Capture the cell that displays the provided text and extract its [X, Y] central coordinate. 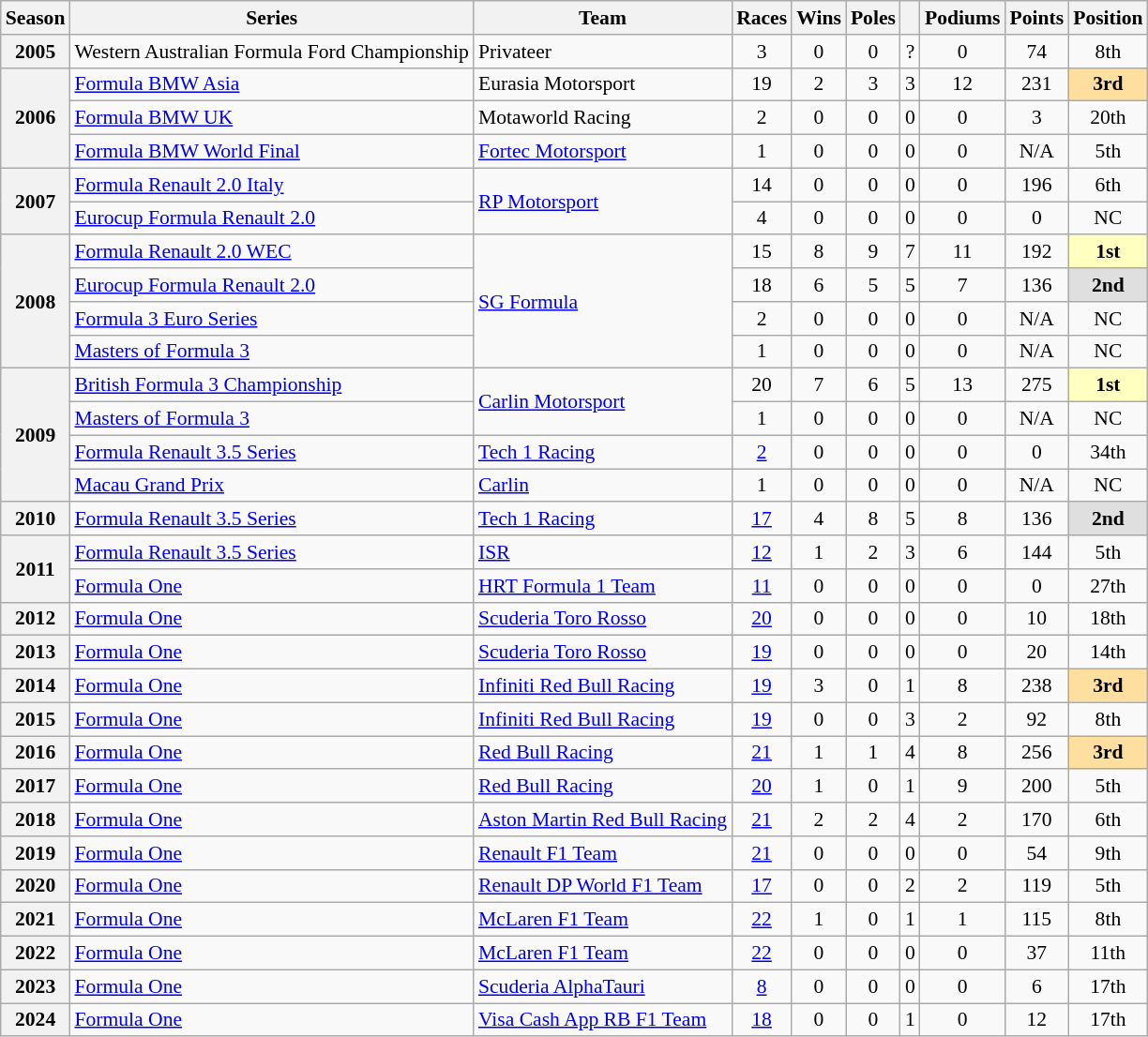
Western Australian Formula Ford Championship [271, 52]
2005 [36, 52]
170 [1036, 819]
Privateer [602, 52]
Macau Grand Prix [271, 486]
10 [1036, 619]
11th [1108, 954]
Scuderia AlphaTauri [602, 986]
92 [1036, 719]
238 [1036, 686]
Wins [819, 18]
HRT Formula 1 Team [602, 586]
2016 [36, 753]
Podiums [962, 18]
Aston Martin Red Bull Racing [602, 819]
Fortec Motorsport [602, 152]
2022 [36, 954]
Series [271, 18]
14 [762, 185]
Season [36, 18]
Visa Cash App RB F1 Team [602, 1020]
231 [1036, 84]
RP Motorsport [602, 201]
Renault F1 Team [602, 853]
SG Formula [602, 302]
Team [602, 18]
27th [1108, 586]
2007 [36, 201]
Formula BMW World Final [271, 152]
74 [1036, 52]
2010 [36, 519]
British Formula 3 Championship [271, 385]
2009 [36, 435]
Formula Renault 2.0 WEC [271, 252]
Formula Renault 2.0 Italy [271, 185]
34th [1108, 452]
Races [762, 18]
Formula 3 Euro Series [271, 319]
Points [1036, 18]
2013 [36, 653]
2008 [36, 302]
Formula BMW Asia [271, 84]
2021 [36, 920]
37 [1036, 954]
192 [1036, 252]
Formula BMW UK [271, 118]
2019 [36, 853]
54 [1036, 853]
Poles [873, 18]
256 [1036, 753]
Carlin [602, 486]
115 [1036, 920]
15 [762, 252]
Carlin Motorsport [602, 401]
2023 [36, 986]
Position [1108, 18]
9th [1108, 853]
Renault DP World F1 Team [602, 886]
13 [962, 385]
18th [1108, 619]
2014 [36, 686]
20th [1108, 118]
2012 [36, 619]
2024 [36, 1020]
196 [1036, 185]
2011 [36, 568]
144 [1036, 552]
2015 [36, 719]
200 [1036, 787]
Motaworld Racing [602, 118]
2006 [36, 118]
ISR [602, 552]
275 [1036, 385]
2018 [36, 819]
2020 [36, 886]
119 [1036, 886]
14th [1108, 653]
Eurasia Motorsport [602, 84]
2017 [36, 787]
? [910, 52]
